Output the (X, Y) coordinate of the center of the cell containing the given text.  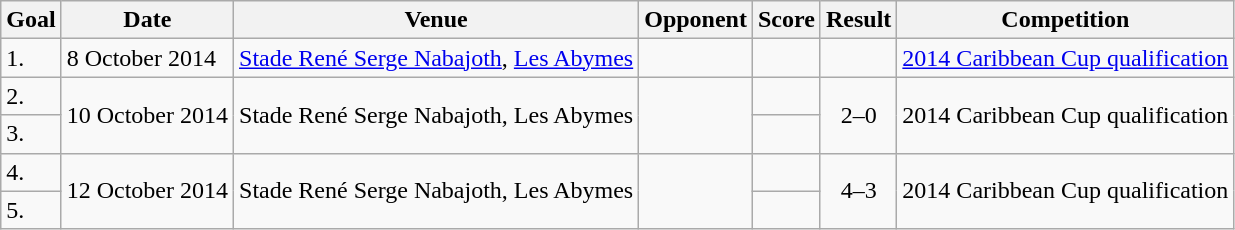
Goal (31, 20)
5. (31, 210)
Score (786, 20)
10 October 2014 (147, 115)
Opponent (696, 20)
Venue (436, 20)
Result (858, 20)
4. (31, 172)
3. (31, 134)
Date (147, 20)
8 October 2014 (147, 58)
Competition (1066, 20)
4–3 (858, 191)
12 October 2014 (147, 191)
2–0 (858, 115)
2. (31, 96)
1. (31, 58)
